Return (x, y) of the center of cell containing provided text 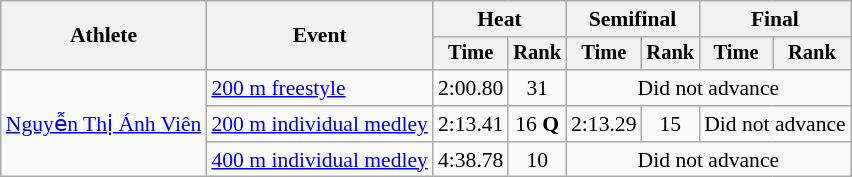
Final (775, 19)
Heat (500, 19)
16 Q (537, 124)
31 (537, 88)
2:00.80 (470, 88)
200 m individual medley (320, 124)
Athlete (104, 36)
2:13.29 (604, 124)
Event (320, 36)
200 m freestyle (320, 88)
2:13.41 (470, 124)
Nguyễn Thị Ánh Viên (104, 124)
15 (671, 124)
Semifinal (632, 19)
